Identify which cell holds the provided text, then report its (x, y) central coordinate. 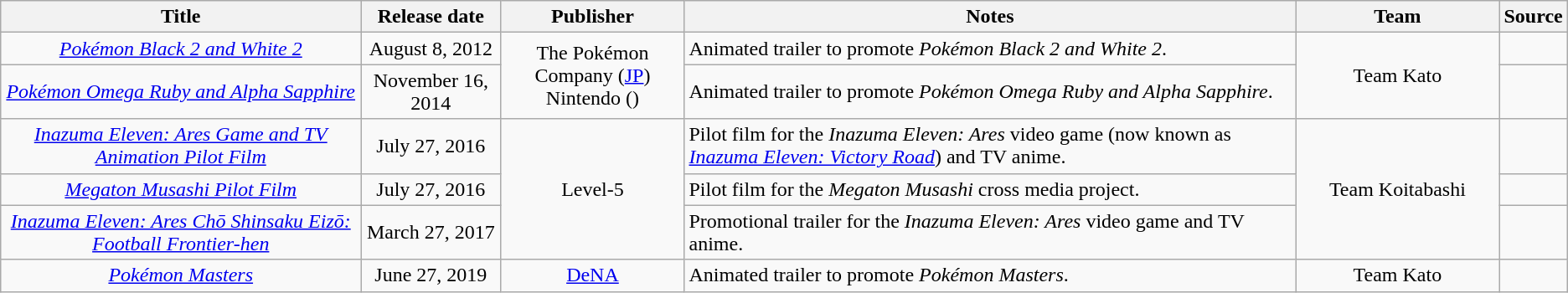
Level-5 (593, 189)
Megaton Musashi Pilot Film (181, 189)
Pokémon Black 2 and White 2 (181, 49)
Release date (431, 17)
November 16, 2014 (431, 92)
Source (1533, 17)
Notes (990, 17)
Team Koitabashi (1397, 189)
Pilot film for the Megaton Musashi cross media project. (990, 189)
Publisher (593, 17)
Title (181, 17)
March 27, 2017 (431, 233)
Team (1397, 17)
August 8, 2012 (431, 49)
Pilot film for the Inazuma Eleven: Ares video game (now known as Inazuma Eleven: Victory Road) and TV anime. (990, 146)
Pokémon Omega Ruby and Alpha Sapphire (181, 92)
June 27, 2019 (431, 275)
The Pokémon Company (JP)Nintendo () (593, 75)
Pokémon Masters (181, 275)
Animated trailer to promote Pokémon Omega Ruby and Alpha Sapphire. (990, 92)
Promotional trailer for the Inazuma Eleven: Ares video game and TV anime. (990, 233)
DeNA (593, 275)
Inazuma Eleven: Ares Chō Shinsaku Eizō: Football Frontier-hen (181, 233)
Animated trailer to promote Pokémon Masters. (990, 275)
Inazuma Eleven: Ares Game and TV Animation Pilot Film (181, 146)
Animated trailer to promote Pokémon Black 2 and White 2. (990, 49)
